Scan for the cell matching the given text and deliver its (X, Y) coordinate at center. 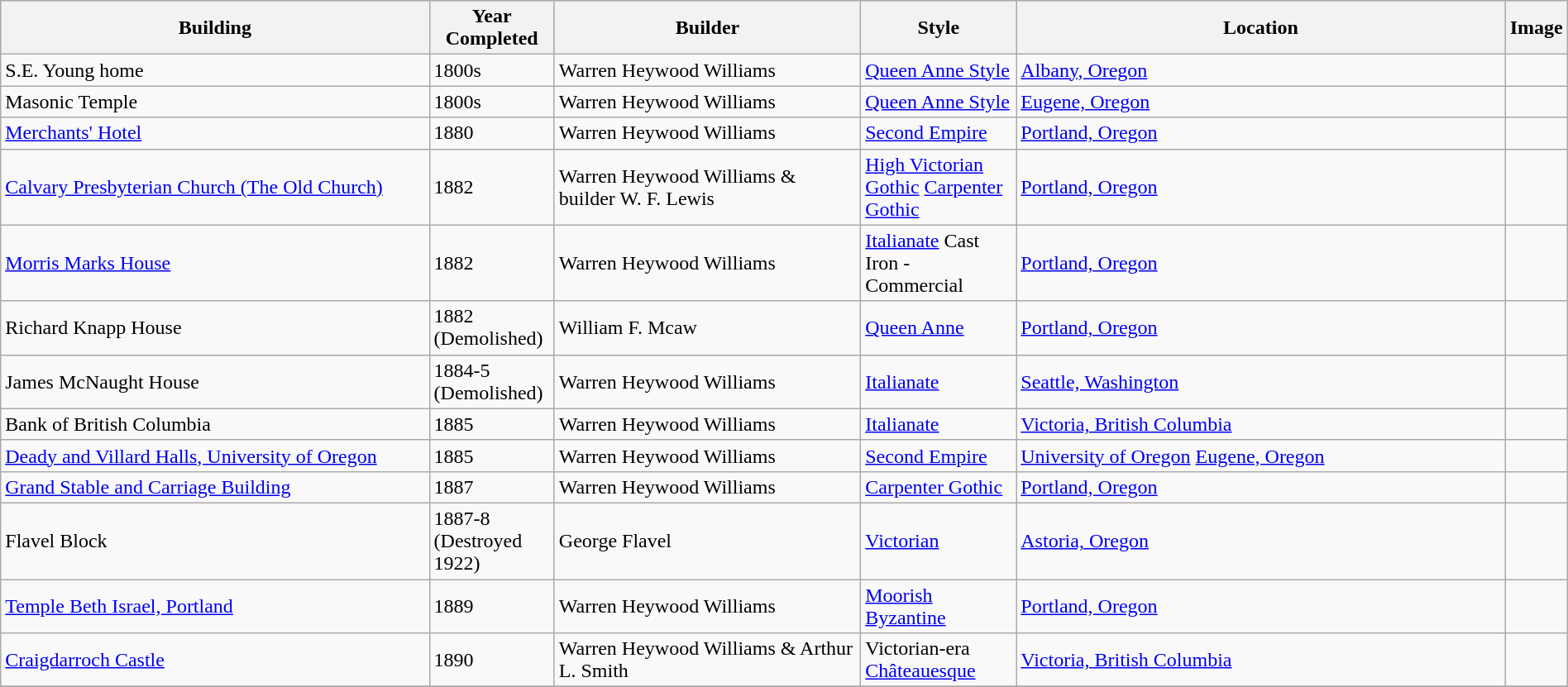
Moorish Byzantine (939, 605)
Queen Anne (939, 327)
1882(Demolished) (491, 327)
Style (939, 28)
High Victorian Gothic Carpenter Gothic (939, 187)
1880 (491, 133)
Italianate Cast Iron - Commercial (939, 263)
1887 (491, 487)
Craigdarroch Castle (215, 660)
James McNaught House (215, 382)
Deady and Villard Halls, University of Oregon (215, 456)
S.E. Young home (215, 70)
George Flavel (707, 541)
William F. Mcaw (707, 327)
Bank of British Columbia (215, 424)
1889 (491, 605)
Building (215, 28)
Albany, Oregon (1260, 70)
Victorian-era Châteauesque (939, 660)
Builder (707, 28)
Warren Heywood Williams & builder W. F. Lewis (707, 187)
Calvary Presbyterian Church (The Old Church) (215, 187)
Richard Knapp House (215, 327)
1884-5 (Demolished) (491, 382)
Morris Marks House (215, 263)
Image (1537, 28)
1890 (491, 660)
Year Completed (491, 28)
Victorian (939, 541)
Eugene, Oregon (1260, 102)
Location (1260, 28)
Flavel Block (215, 541)
Seattle, Washington (1260, 382)
Merchants' Hotel (215, 133)
Warren Heywood Williams & Arthur L. Smith (707, 660)
Astoria, Oregon (1260, 541)
Temple Beth Israel, Portland (215, 605)
Grand Stable and Carriage Building (215, 487)
Carpenter Gothic (939, 487)
1887-8 (Destroyed 1922) (491, 541)
Masonic Temple (215, 102)
University of Oregon Eugene, Oregon (1260, 456)
